Extract the (x, y) coordinate from the center of the cell holding the provided text.  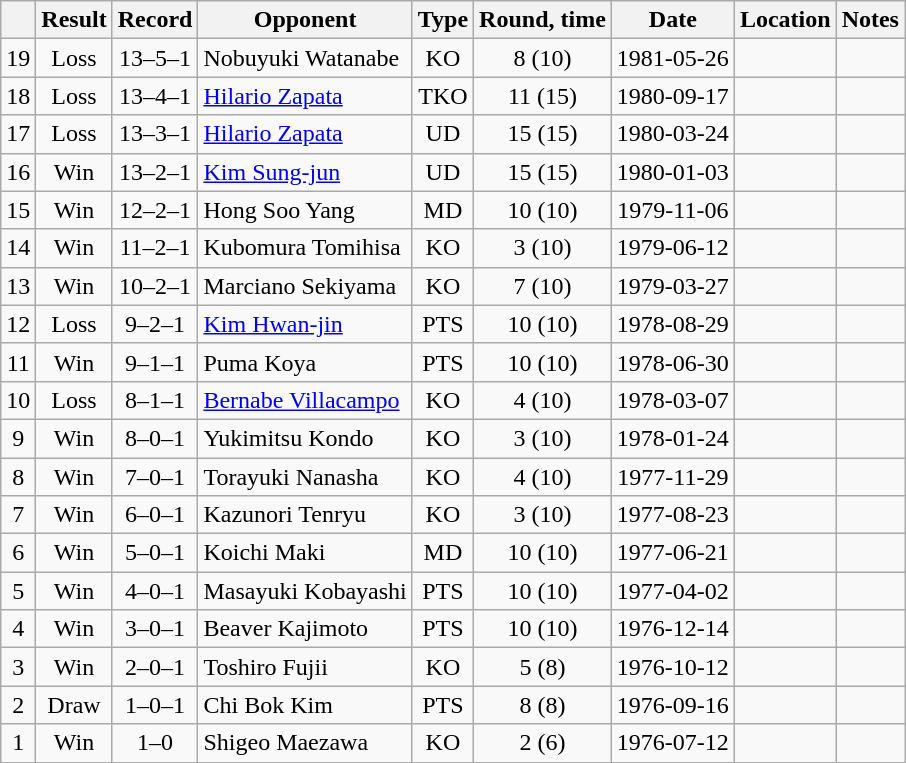
Kazunori Tenryu (305, 515)
1–0–1 (155, 705)
13–4–1 (155, 96)
8 (8) (543, 705)
13–5–1 (155, 58)
Kubomura Tomihisa (305, 248)
Toshiro Fujii (305, 667)
7–0–1 (155, 477)
Puma Koya (305, 362)
Result (74, 20)
10 (18, 400)
1977-11-29 (672, 477)
Notes (870, 20)
5 (18, 591)
9–1–1 (155, 362)
4–0–1 (155, 591)
12 (18, 324)
Draw (74, 705)
16 (18, 172)
Chi Bok Kim (305, 705)
1976-10-12 (672, 667)
1978-01-24 (672, 438)
18 (18, 96)
1976-09-16 (672, 705)
7 (10) (543, 286)
11–2–1 (155, 248)
1979-06-12 (672, 248)
4 (18, 629)
13–3–1 (155, 134)
1980-01-03 (672, 172)
6–0–1 (155, 515)
10–2–1 (155, 286)
1979-03-27 (672, 286)
1977-08-23 (672, 515)
17 (18, 134)
Shigeo Maezawa (305, 743)
19 (18, 58)
1976-07-12 (672, 743)
1–0 (155, 743)
TKO (442, 96)
Koichi Maki (305, 553)
Nobuyuki Watanabe (305, 58)
Type (442, 20)
Yukimitsu Kondo (305, 438)
15 (18, 210)
Opponent (305, 20)
5–0–1 (155, 553)
Masayuki Kobayashi (305, 591)
3–0–1 (155, 629)
Torayuki Nanasha (305, 477)
12–2–1 (155, 210)
8 (10) (543, 58)
8–1–1 (155, 400)
5 (8) (543, 667)
1981-05-26 (672, 58)
8 (18, 477)
1977-06-21 (672, 553)
2 (6) (543, 743)
1 (18, 743)
Marciano Sekiyama (305, 286)
11 (15) (543, 96)
Beaver Kajimoto (305, 629)
Hong Soo Yang (305, 210)
13–2–1 (155, 172)
Kim Sung-jun (305, 172)
9 (18, 438)
Date (672, 20)
Bernabe Villacampo (305, 400)
1980-03-24 (672, 134)
Kim Hwan-jin (305, 324)
1979-11-06 (672, 210)
1978-08-29 (672, 324)
11 (18, 362)
Record (155, 20)
2 (18, 705)
14 (18, 248)
1976-12-14 (672, 629)
9–2–1 (155, 324)
2–0–1 (155, 667)
1980-09-17 (672, 96)
7 (18, 515)
1977-04-02 (672, 591)
13 (18, 286)
1978-06-30 (672, 362)
Location (785, 20)
Round, time (543, 20)
8–0–1 (155, 438)
3 (18, 667)
6 (18, 553)
1978-03-07 (672, 400)
